Search for the cell housing the specified text and yield its (X, Y) center coordinate. 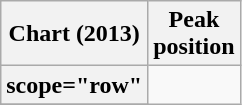
Peakposition (194, 34)
scope="row" (74, 85)
Chart (2013) (74, 34)
